Provide the [X, Y] coordinate of the cell's center where the given text is located.  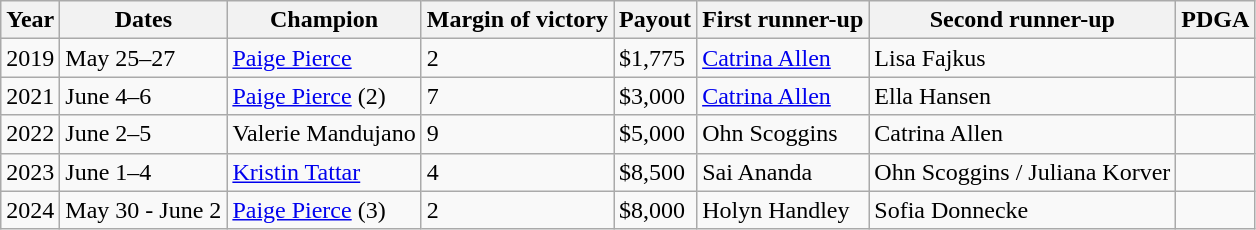
$5,000 [656, 134]
Dates [144, 20]
7 [517, 96]
Margin of victory [517, 20]
$8,000 [656, 210]
Holyn Handley [783, 210]
2021 [30, 96]
Sai Ananda [783, 172]
9 [517, 134]
Champion [324, 20]
$3,000 [656, 96]
Kristin Tattar [324, 172]
$1,775 [656, 58]
June 1–4 [144, 172]
Paige Pierce (2) [324, 96]
May 30 - June 2 [144, 210]
2023 [30, 172]
Ohn Scoggins [783, 134]
4 [517, 172]
Ohn Scoggins / Juliana Korver [1022, 172]
June 2–5 [144, 134]
$8,500 [656, 172]
Paige Pierce (3) [324, 210]
June 4–6 [144, 96]
Valerie Mandujano [324, 134]
Ella Hansen [1022, 96]
2019 [30, 58]
May 25–27 [144, 58]
Sofia Donnecke [1022, 210]
Second runner-up [1022, 20]
Year [30, 20]
PDGA [1216, 20]
2022 [30, 134]
Paige Pierce [324, 58]
First runner-up [783, 20]
2024 [30, 210]
Lisa Fajkus [1022, 58]
Payout [656, 20]
